Extract the [x, y] coordinate from the center of the cell holding the provided text.  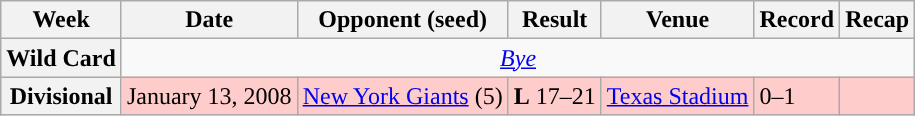
Week [62, 20]
Venue [678, 20]
Texas Stadium [678, 96]
0–1 [797, 96]
Record [797, 20]
Divisional [62, 96]
New York Giants (5) [402, 96]
Date [209, 20]
January 13, 2008 [209, 96]
Recap [878, 20]
Opponent (seed) [402, 20]
Result [554, 20]
Wild Card [62, 58]
Bye [518, 58]
L 17–21 [554, 96]
